Output the (X, Y) coordinate of the center of the cell containing the given text.  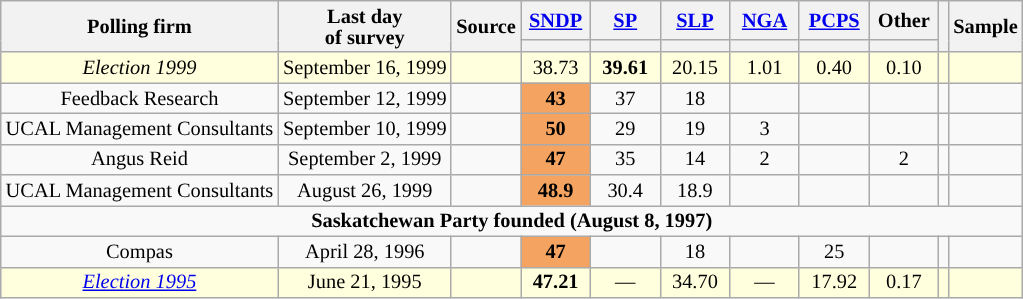
0.40 (834, 68)
Other (904, 20)
50 (556, 128)
18.9 (695, 190)
Angus Reid (140, 160)
Election 1995 (140, 282)
SP (625, 20)
September 10, 1999 (364, 128)
Last day of survey (364, 26)
NGA (765, 20)
43 (556, 98)
August 26, 1999 (364, 190)
April 28, 1996 (364, 252)
September 12, 1999 (364, 98)
Polling firm (140, 26)
29 (625, 128)
38.73 (556, 68)
47.21 (556, 282)
September 16, 1999 (364, 68)
1.01 (765, 68)
Saskatchewan Party founded (August 8, 1997) (512, 220)
48.9 (556, 190)
0.17 (904, 282)
19 (695, 128)
Source (486, 26)
3 (765, 128)
37 (625, 98)
SLP (695, 20)
39.61 (625, 68)
Compas (140, 252)
SNDP (556, 20)
Sample (985, 26)
25 (834, 252)
20.15 (695, 68)
Election 1999 (140, 68)
September 2, 1999 (364, 160)
35 (625, 160)
17.92 (834, 282)
Feedback Research (140, 98)
14 (695, 160)
June 21, 1995 (364, 282)
0.10 (904, 68)
34.70 (695, 282)
30.4 (625, 190)
PCPS (834, 20)
